Return the (x, y) coordinate for the center point of the cell that contains the specified text.  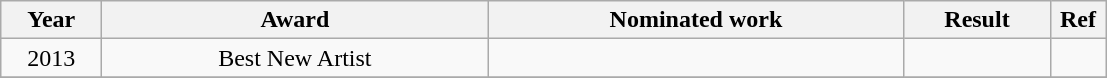
2013 (52, 58)
Nominated work (696, 20)
Award (295, 20)
Ref (1078, 20)
Year (52, 20)
Result (977, 20)
Best New Artist (295, 58)
